Determine the (x, y) coordinate at the center of the cell enclosing the given text.  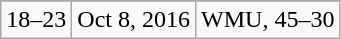
18–23 (36, 20)
Oct 8, 2016 (134, 20)
WMU, 45–30 (268, 20)
